Provide the [x, y] coordinate of the cell's center where the given text is located.  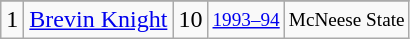
Brevin Knight [98, 20]
10 [190, 20]
1 [12, 20]
1993–94 [246, 20]
McNeese State [346, 20]
